Return the [X, Y] coordinate for the center point of the cell that contains the specified text.  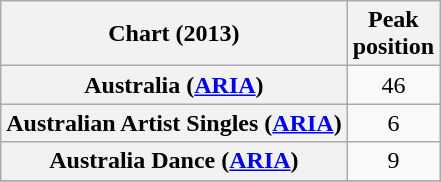
46 [393, 85]
Chart (2013) [174, 34]
Australia (ARIA) [174, 85]
Peakposition [393, 34]
Australian Artist Singles (ARIA) [174, 123]
6 [393, 123]
Australia Dance (ARIA) [174, 161]
9 [393, 161]
